For the text-containing cell, return its midpoint in (x, y) coordinate format. 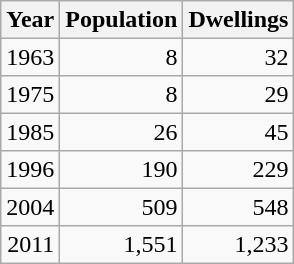
Year (30, 20)
1,551 (122, 244)
Dwellings (238, 20)
509 (122, 206)
190 (122, 170)
229 (238, 170)
2011 (30, 244)
Population (122, 20)
1996 (30, 170)
1963 (30, 56)
1975 (30, 94)
26 (122, 132)
1,233 (238, 244)
29 (238, 94)
1985 (30, 132)
548 (238, 206)
32 (238, 56)
45 (238, 132)
2004 (30, 206)
